Find where the given text appears and provide that cell's center as [x, y] coordinate. 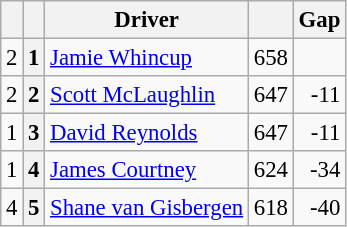
Jamie Whincup [147, 58]
5 [34, 208]
Scott McLaughlin [147, 95]
618 [272, 208]
3 [34, 133]
658 [272, 58]
James Courtney [147, 170]
-40 [319, 208]
Gap [319, 20]
David Reynolds [147, 133]
Driver [147, 20]
Shane van Gisbergen [147, 208]
624 [272, 170]
-34 [319, 170]
